Detect which cell encompasses the target text, then output its [x, y] center coordinate. 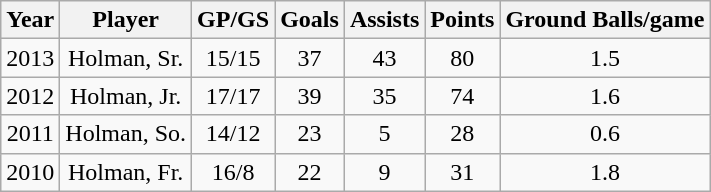
43 [384, 58]
Assists [384, 20]
Ground Balls/game [605, 20]
2010 [30, 172]
39 [310, 96]
Player [126, 20]
1.8 [605, 172]
Points [462, 20]
37 [310, 58]
0.6 [605, 134]
74 [462, 96]
28 [462, 134]
Goals [310, 20]
Holman, Fr. [126, 172]
2013 [30, 58]
Holman, So. [126, 134]
9 [384, 172]
14/12 [234, 134]
16/8 [234, 172]
GP/GS [234, 20]
5 [384, 134]
23 [310, 134]
17/17 [234, 96]
Year [30, 20]
80 [462, 58]
1.6 [605, 96]
22 [310, 172]
35 [384, 96]
2012 [30, 96]
15/15 [234, 58]
31 [462, 172]
Holman, Jr. [126, 96]
Holman, Sr. [126, 58]
1.5 [605, 58]
2011 [30, 134]
